From the cell containing the given text, extract its center point as [x, y] coordinate. 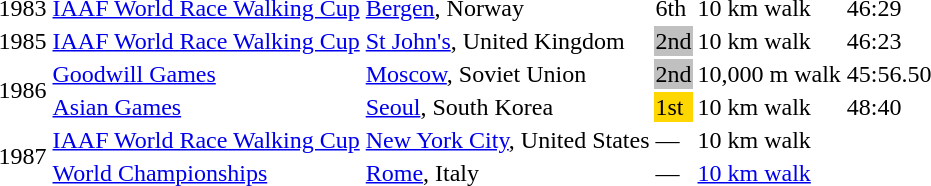
Asian Games [206, 107]
Goodwill Games [206, 74]
St John's, United Kingdom [508, 41]
Moscow, Soviet Union [508, 74]
1st [674, 107]
New York City, United States [508, 140]
Seoul, South Korea [508, 107]
10,000 m walk [769, 74]
— [674, 140]
